Return [X, Y] of the center of cell containing provided text 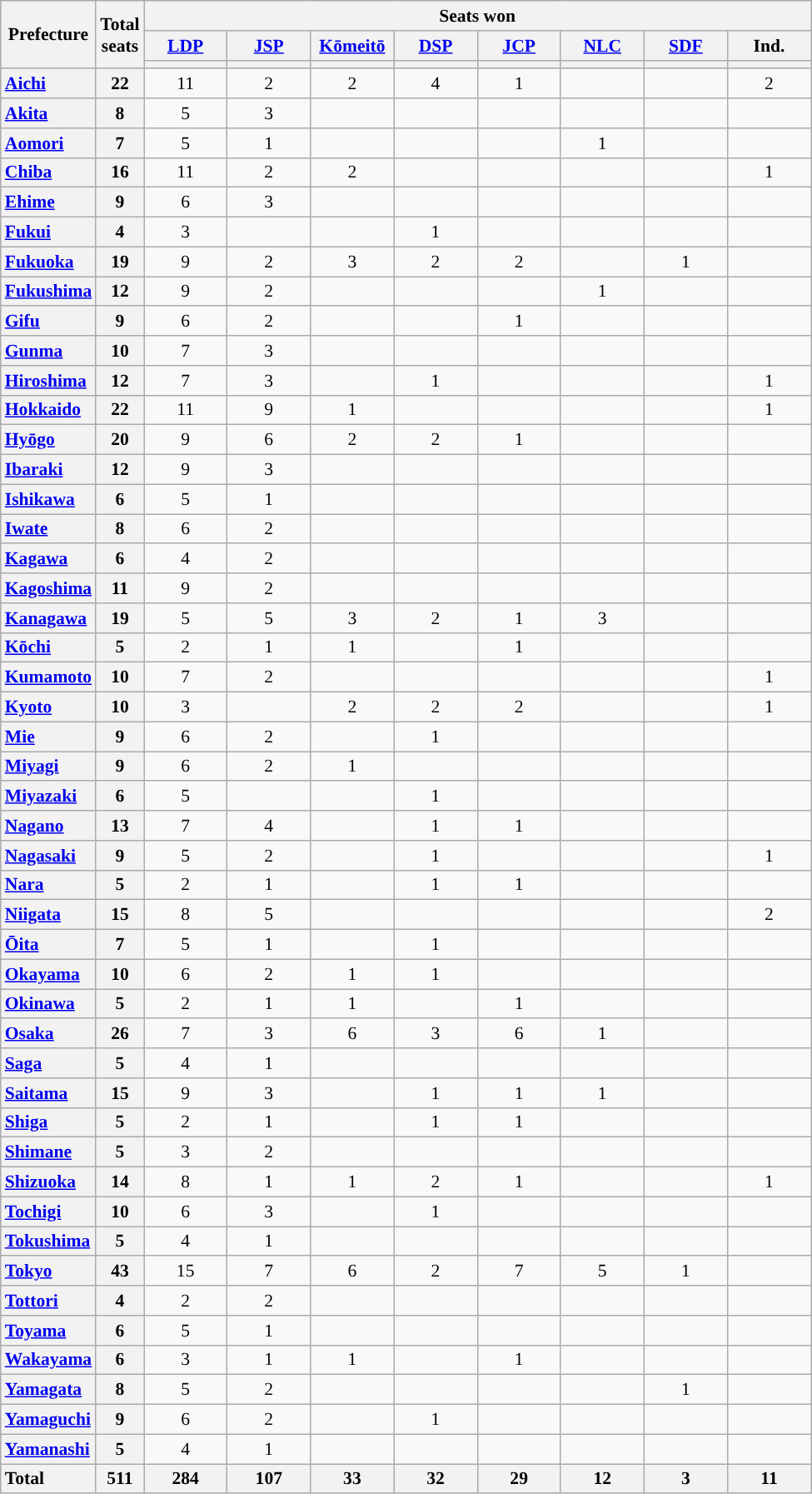
13 [120, 826]
SDF [685, 46]
Osaka [48, 1034]
Shimane [48, 1152]
Akita [48, 113]
Kōchi [48, 647]
Hokkaido [48, 410]
Kagawa [48, 559]
Mie [48, 737]
Okayama [48, 974]
Tochigi [48, 1212]
32 [436, 1479]
Fukushima [48, 292]
284 [186, 1479]
Aomori [48, 143]
Seats won [478, 16]
Ishikawa [48, 499]
Toyama [48, 1331]
Saga [48, 1063]
Shiga [48, 1122]
Shizuoka [48, 1182]
Niigata [48, 915]
Tokushima [48, 1242]
Chiba [48, 172]
26 [120, 1034]
Kanagawa [48, 618]
JCP [519, 46]
Kumamoto [48, 677]
Aichi [48, 84]
DSP [436, 46]
Tokyo [48, 1272]
Nagasaki [48, 856]
Kagoshima [48, 588]
107 [269, 1479]
Miyazaki [48, 797]
20 [120, 440]
Ibaraki [48, 470]
Saitama [48, 1093]
JSP [269, 46]
Ehime [48, 202]
Kōmeitō [352, 46]
Gunma [48, 351]
Total [48, 1479]
Yamanashi [48, 1449]
29 [519, 1479]
LDP [186, 46]
Ind. [769, 46]
Iwate [48, 529]
Kyoto [48, 707]
16 [120, 172]
Fukui [48, 232]
NLC [602, 46]
Fukuoka [48, 262]
Hiroshima [48, 381]
Tottori [48, 1301]
Yamagata [48, 1390]
Miyagi [48, 767]
Wakayama [48, 1360]
Ōita [48, 945]
Nagano [48, 826]
Hyōgo [48, 440]
Gifu [48, 322]
43 [120, 1272]
511 [120, 1479]
Yamaguchi [48, 1420]
Okinawa [48, 1004]
14 [120, 1182]
Prefecture [48, 35]
Nara [48, 885]
33 [352, 1479]
Totalseats [120, 35]
